Output the [X, Y] coordinate of the center of the cell containing the given text.  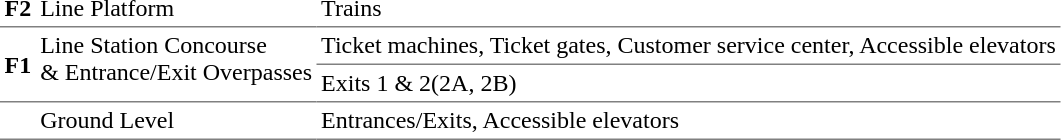
Ground Level [176, 121]
F1 [18, 66]
Line Station Concourse& Entrance/Exit Overpasses [176, 66]
Entrances/Exits, Accessible elevators [689, 121]
Exits 1 & 2(2A, 2B) [689, 84]
Ticket machines, Ticket gates, Customer service center, Accessible elevators [689, 47]
